Detect which cell encompasses the target text, then output its (x, y) center coordinate. 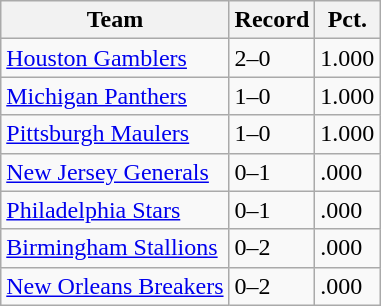
Team (115, 20)
Pct. (348, 20)
Philadelphia Stars (115, 210)
New Orleans Breakers (115, 286)
New Jersey Generals (115, 172)
Record (272, 20)
Birmingham Stallions (115, 248)
Pittsburgh Maulers (115, 134)
2–0 (272, 58)
Houston Gamblers (115, 58)
Michigan Panthers (115, 96)
